For the text-containing cell, return its midpoint in (X, Y) coordinate format. 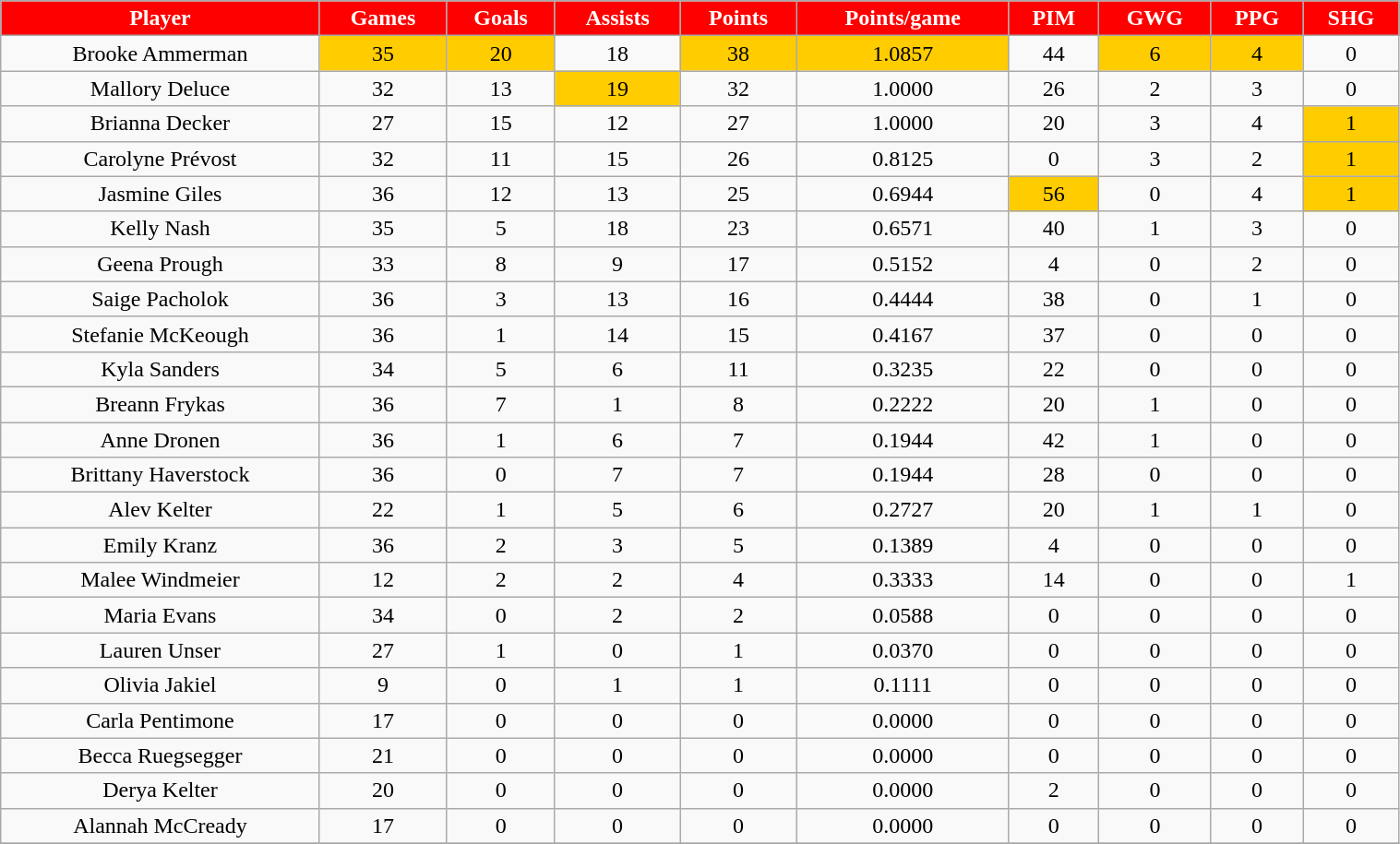
40 (1054, 229)
Carla Pentimone (161, 720)
42 (1054, 440)
Points (738, 18)
56 (1054, 194)
0.5152 (903, 264)
Games (383, 18)
23 (738, 229)
0.2222 (903, 404)
PIM (1054, 18)
Malee Windmeier (161, 580)
16 (738, 299)
0.4167 (903, 334)
Breann Frykas (161, 404)
0.6944 (903, 194)
Goals (501, 18)
0.1111 (903, 685)
Stefanie McKeough (161, 334)
Player (161, 18)
37 (1054, 334)
44 (1054, 53)
Geena Prough (161, 264)
Lauren Unser (161, 650)
Alev Kelter (161, 510)
Maria Evans (161, 615)
19 (616, 89)
21 (383, 755)
Olivia Jakiel (161, 685)
Assists (616, 18)
PPG (1257, 18)
Points/game (903, 18)
0.0370 (903, 650)
33 (383, 264)
Alannah McCready (161, 826)
Brianna Decker (161, 124)
Carolyne Prévost (161, 159)
0.0588 (903, 615)
Jasmine Giles (161, 194)
GWG (1155, 18)
0.3235 (903, 369)
Anne Dronen (161, 440)
1.0857 (903, 53)
0.3333 (903, 580)
Kelly Nash (161, 229)
Emily Kranz (161, 545)
25 (738, 194)
Saige Pacholok (161, 299)
0.4444 (903, 299)
28 (1054, 475)
0.1389 (903, 545)
Brittany Haverstock (161, 475)
Mallory Deluce (161, 89)
0.6571 (903, 229)
0.2727 (903, 510)
Brooke Ammerman (161, 53)
Derya Kelter (161, 791)
0.8125 (903, 159)
SHG (1351, 18)
Becca Ruegsegger (161, 755)
Kyla Sanders (161, 369)
